From the cell containing the given text, extract its center point as (X, Y) coordinate. 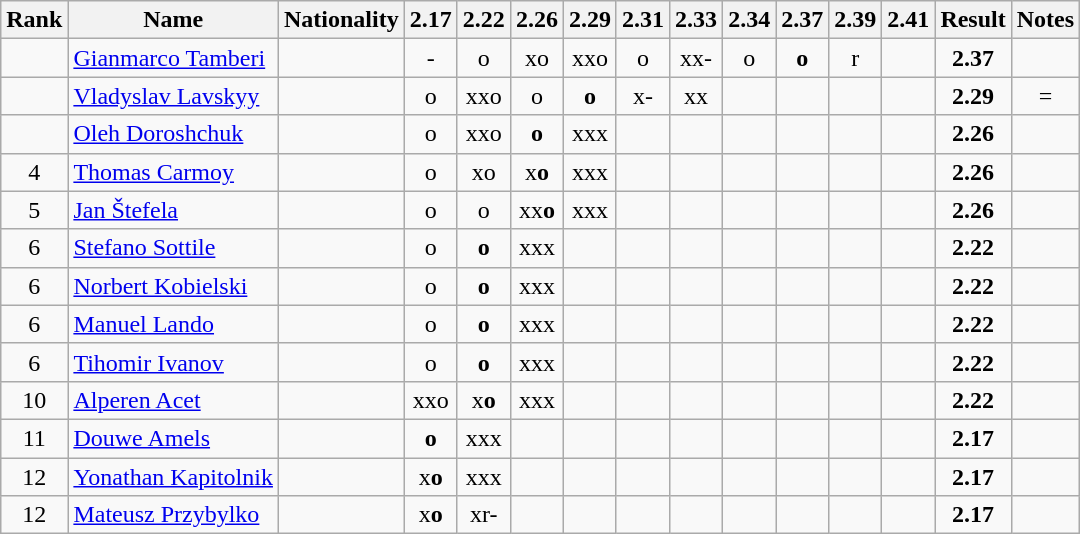
2.41 (908, 20)
Thomas Carmoy (174, 172)
Manuel Lando (174, 324)
Mateusz Przybylko (174, 515)
Notes (1045, 20)
2.34 (750, 20)
2.39 (856, 20)
Name (174, 20)
xx (696, 96)
Gianmarco Tamberi (174, 58)
Nationality (341, 20)
Result (973, 20)
- (430, 58)
Rank (34, 20)
r (856, 58)
5 (34, 210)
2.31 (642, 20)
Tihomir Ivanov (174, 362)
Oleh Doroshchuk (174, 134)
2.33 (696, 20)
4 (34, 172)
Stefano Sottile (174, 248)
Alperen Acet (174, 400)
xx- (696, 58)
11 (34, 438)
Jan Štefela (174, 210)
Vladyslav Lavskyy (174, 96)
x- (642, 96)
10 (34, 400)
Yonathan Kapitolnik (174, 477)
xr- (484, 515)
Norbert Kobielski (174, 286)
Douwe Amels (174, 438)
= (1045, 96)
